Provide the (X, Y) coordinate of the cell's center where the given text is located.  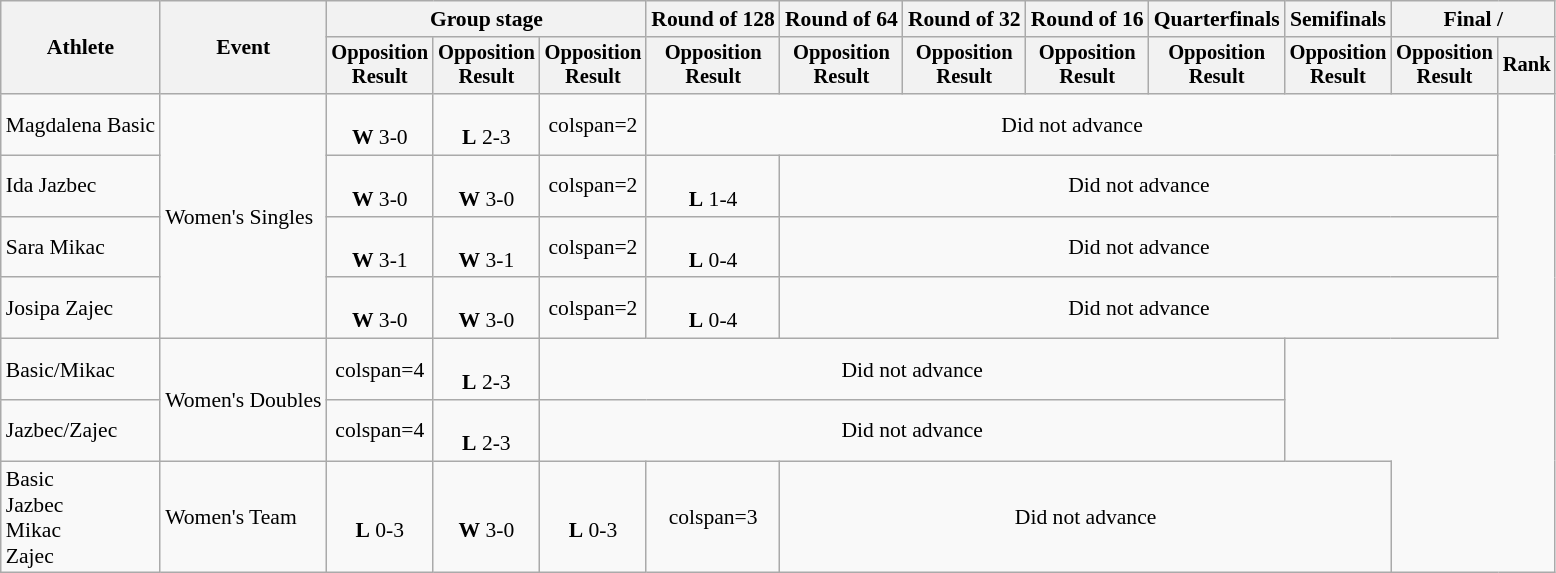
Rank (1527, 66)
Women's Team (243, 517)
Round of 64 (842, 19)
Semifinals (1338, 19)
Ida Jazbec (80, 186)
Round of 32 (964, 19)
Group stage (486, 19)
BasicJazbecMikacZajec (80, 517)
Quarterfinals (1217, 19)
Women's Singles (243, 216)
colspan=3 (713, 517)
Basic/Mikac (80, 370)
Jazbec/Zajec (80, 430)
Women's Doubles (243, 400)
Magdalena Basic (80, 124)
Sara Mikac (80, 248)
Final / (1473, 19)
Event (243, 48)
Josipa Zajec (80, 308)
Round of 16 (1088, 19)
L 1-4 (713, 186)
Round of 128 (713, 19)
Athlete (80, 48)
